Pinpoint the cell where the given text exists, returning its (x, y) midpoint coordinate. 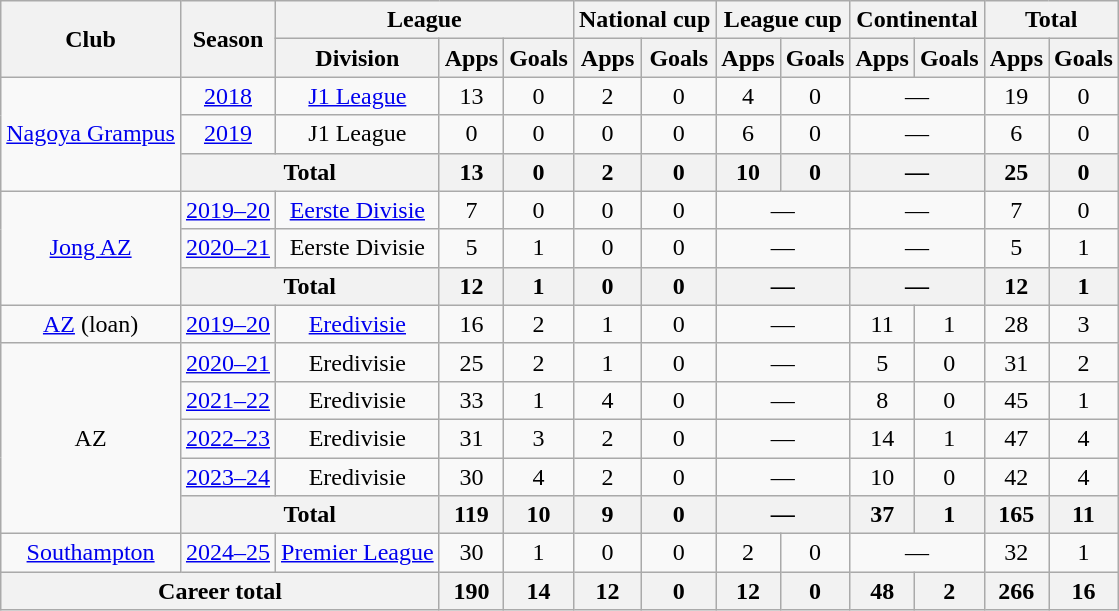
190 (471, 591)
League cup (783, 20)
Club (91, 39)
48 (882, 591)
2022–23 (228, 438)
2021–22 (228, 400)
AZ (91, 438)
37 (882, 515)
266 (1016, 591)
42 (1016, 477)
Southampton (91, 553)
2018 (228, 96)
32 (1016, 553)
Career total (220, 591)
AZ (loan) (91, 324)
45 (1016, 400)
9 (607, 515)
28 (1016, 324)
47 (1016, 438)
8 (882, 400)
19 (1016, 96)
Nagoya Grampus (91, 134)
National cup (644, 20)
Jong AZ (91, 248)
Continental (917, 20)
2023–24 (228, 477)
2019 (228, 134)
Season (228, 39)
119 (471, 515)
Premier League (358, 553)
33 (471, 400)
2024–25 (228, 553)
Division (358, 58)
165 (1016, 515)
League (425, 20)
